Output the (x, y) coordinate of the center of the cell containing the given text.  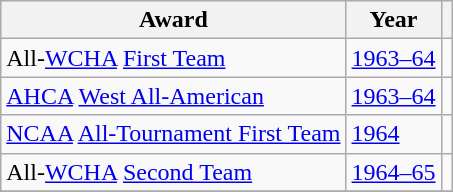
1964–65 (394, 172)
Year (394, 20)
All-WCHA First Team (174, 58)
Award (174, 20)
NCAA All-Tournament First Team (174, 134)
All-WCHA Second Team (174, 172)
AHCA West All-American (174, 96)
1964 (394, 134)
